Capture the cell that displays the provided text and extract its (X, Y) central coordinate. 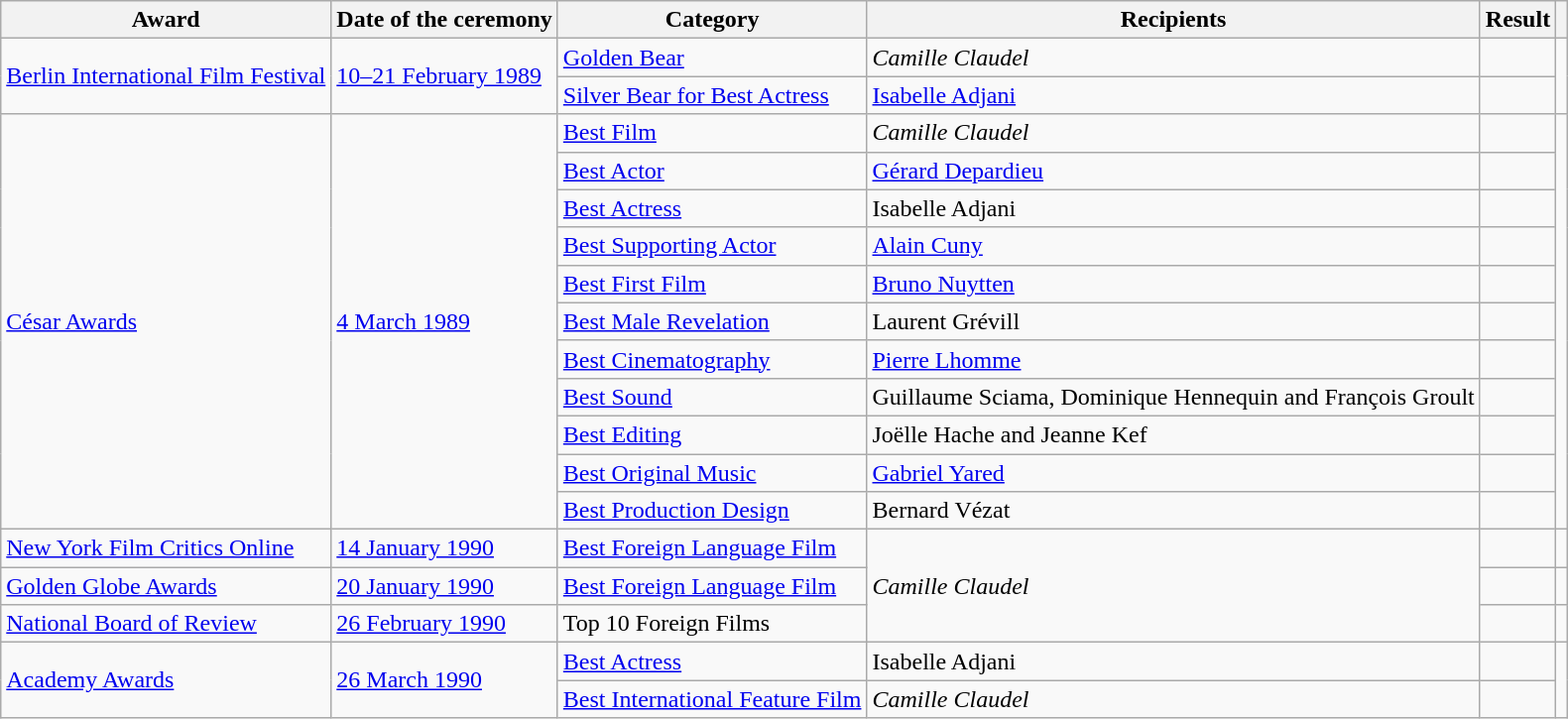
Best Actor (712, 171)
César Awards (167, 321)
Joëlle Hache and Jeanne Kef (1173, 434)
Best Film (712, 133)
Silver Bear for Best Actress (712, 95)
Result (1517, 20)
Berlin International Film Festival (167, 76)
Academy Awards (167, 680)
Award (167, 20)
Laurent Grévill (1173, 321)
Best Supporting Actor (712, 246)
26 February 1990 (444, 624)
Pierre Lhomme (1173, 359)
Best Sound (712, 397)
Best Cinematography (712, 359)
Gabriel Yared (1173, 473)
Bruno Nuytten (1173, 284)
Golden Bear (712, 58)
Alain Cuny (1173, 246)
10–21 February 1989 (444, 76)
Bernard Vézat (1173, 511)
Category (712, 20)
Best Editing (712, 434)
Date of the ceremony (444, 20)
Guillaume Sciama, Dominique Hennequin and François Groult (1173, 397)
National Board of Review (167, 624)
Best Production Design (712, 511)
New York Film Critics Online (167, 548)
Best Original Music (712, 473)
Top 10 Foreign Films (712, 624)
Golden Globe Awards (167, 586)
Best International Feature Film (712, 699)
26 March 1990 (444, 680)
Best First Film (712, 284)
14 January 1990 (444, 548)
20 January 1990 (444, 586)
Gérard Depardieu (1173, 171)
Best Male Revelation (712, 321)
4 March 1989 (444, 321)
Recipients (1173, 20)
